For the text-containing cell, return its midpoint in (X, Y) coordinate format. 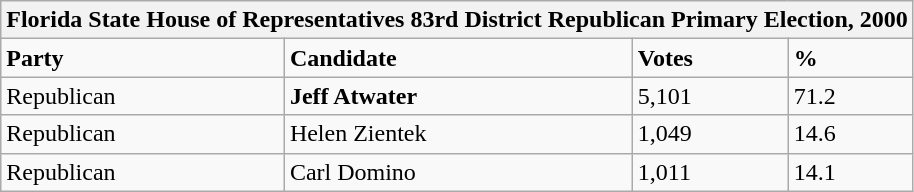
Carl Domino (458, 172)
Party (143, 58)
5,101 (710, 96)
Helen Zientek (458, 134)
14.1 (850, 172)
% (850, 58)
1,011 (710, 172)
Florida State House of Representatives 83rd District Republican Primary Election, 2000 (458, 20)
Jeff Atwater (458, 96)
Votes (710, 58)
Candidate (458, 58)
71.2 (850, 96)
1,049 (710, 134)
14.6 (850, 134)
